Extract the [x, y] coordinate from the center of the cell holding the provided text.  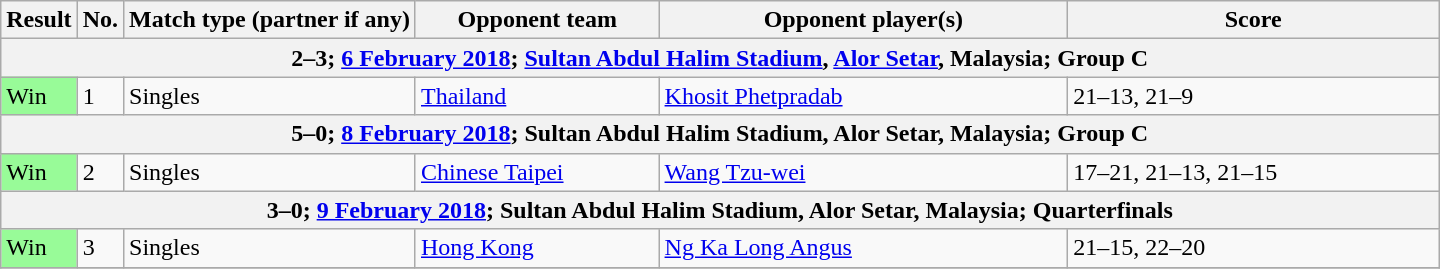
Ng Ka Long Angus [864, 248]
5–0; 8 February 2018; Sultan Abdul Halim Stadium, Alor Setar, Malaysia; Group C [720, 134]
Match type (partner if any) [270, 20]
Opponent player(s) [864, 20]
Khosit Phetpradab [864, 96]
2–3; 6 February 2018; Sultan Abdul Halim Stadium, Alor Setar, Malaysia; Group C [720, 58]
Opponent team [537, 20]
Score [1254, 20]
3–0; 9 February 2018; Sultan Abdul Halim Stadium, Alor Setar, Malaysia; Quarterfinals [720, 210]
Chinese Taipei [537, 172]
Wang Tzu-wei [864, 172]
21–15, 22–20 [1254, 248]
Thailand [537, 96]
21–13, 21–9 [1254, 96]
No. [100, 20]
3 [100, 248]
Result [39, 20]
Hong Kong [537, 248]
1 [100, 96]
17–21, 21–13, 21–15 [1254, 172]
2 [100, 172]
